Find where the given text appears and provide that cell's center as [x, y] coordinate. 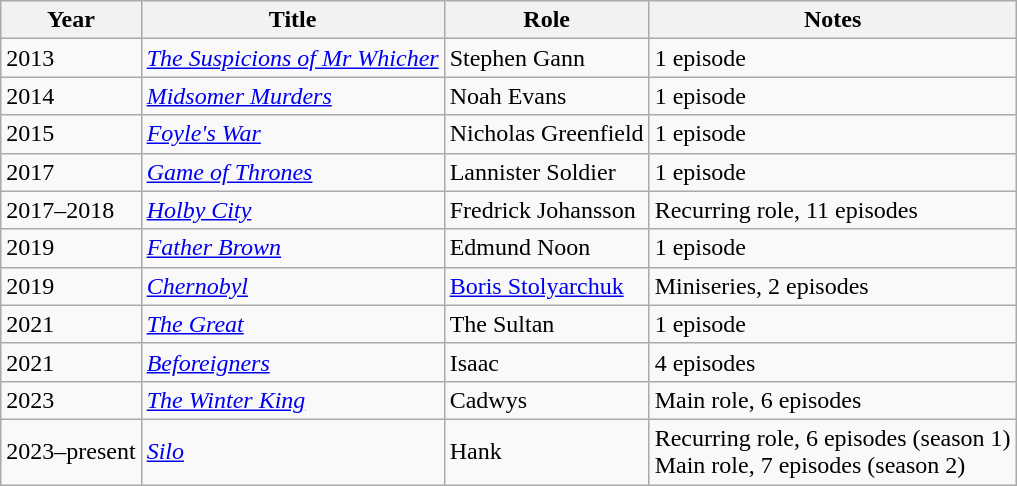
Fredrick Johansson [546, 210]
Lannister Soldier [546, 172]
The Sultan [546, 324]
2023–present [71, 452]
Role [546, 20]
2014 [71, 96]
Recurring role, 6 episodes (season 1)Main role, 7 episodes (season 2) [832, 452]
The Winter King [292, 400]
2015 [71, 134]
Boris Stolyarchuk [546, 286]
Hank [546, 452]
Holby City [292, 210]
2023 [71, 400]
Chernobyl [292, 286]
Recurring role, 11 episodes [832, 210]
Title [292, 20]
Stephen Gann [546, 58]
Noah Evans [546, 96]
Midsomer Murders [292, 96]
Foyle's War [292, 134]
Silo [292, 452]
Edmund Noon [546, 248]
Father Brown [292, 248]
Year [71, 20]
Game of Thrones [292, 172]
The Great [292, 324]
2017–2018 [71, 210]
Notes [832, 20]
4 episodes [832, 362]
Nicholas Greenfield [546, 134]
Isaac [546, 362]
2017 [71, 172]
Miniseries, 2 episodes [832, 286]
Main role, 6 episodes [832, 400]
Beforeigners [292, 362]
2013 [71, 58]
Cadwys [546, 400]
The Suspicions of Mr Whicher [292, 58]
